Extract the (X, Y) coordinate from the center of the cell holding the provided text.  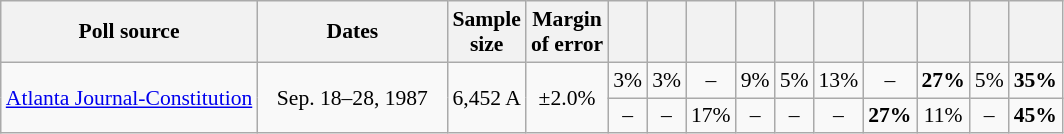
Poll source (130, 32)
17% (711, 116)
45% (1036, 116)
Atlanta Journal-Constitution (130, 98)
Marginof error (567, 32)
Samplesize (486, 32)
Sep. 18–28, 1987 (352, 98)
9% (756, 80)
±2.0% (567, 98)
6,452 A (486, 98)
13% (838, 80)
11% (942, 116)
Dates (352, 32)
35% (1036, 80)
